Return [X, Y] of the center of cell containing provided text 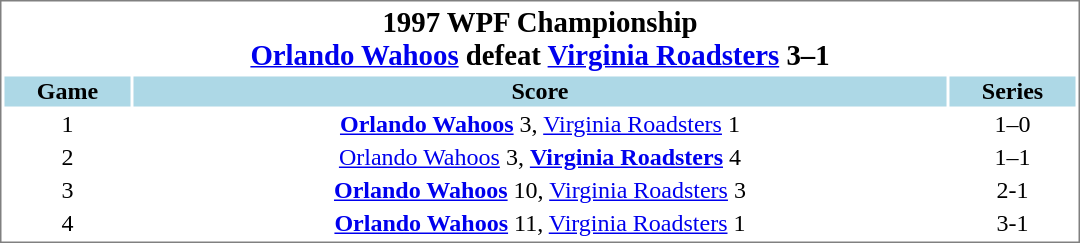
Orlando Wahoos 3, Virginia Roadsters 1 [540, 125]
2 [67, 157]
3 [67, 191]
Series [1012, 91]
3-1 [1012, 223]
1–1 [1012, 157]
1–0 [1012, 125]
Score [540, 91]
2-1 [1012, 191]
4 [67, 223]
Orlando Wahoos 3, Virginia Roadsters 4 [540, 157]
Orlando Wahoos 11, Virginia Roadsters 1 [540, 223]
1 [67, 125]
1997 WPF ChampionshipOrlando Wahoos defeat Virginia Roadsters 3–1 [540, 38]
Game [67, 91]
Orlando Wahoos 10, Virginia Roadsters 3 [540, 191]
